For the text-containing cell, return its midpoint in [x, y] coordinate format. 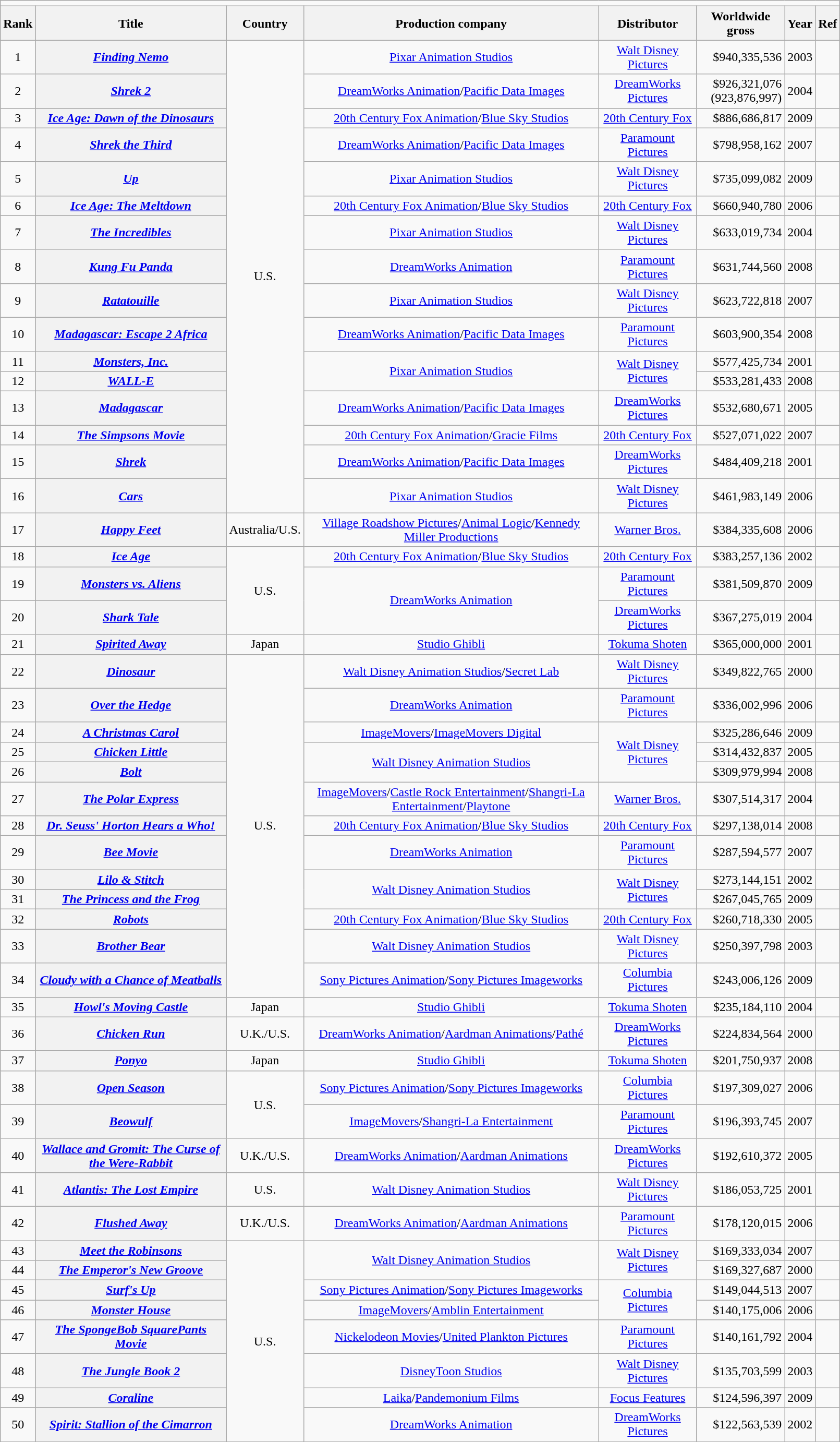
Chicken Run [131, 1034]
The SpongeBob SquarePants Movie [131, 1337]
Monsters, Inc. [131, 362]
Worldwide gross [740, 23]
Robots [131, 919]
Up [131, 178]
19 [18, 583]
DreamWorks Animation/Aardman Animations/Pathé [451, 1034]
$660,940,780 [740, 206]
36 [18, 1034]
$365,000,000 [740, 644]
Laika/Pandemonium Films [451, 1398]
2 [18, 91]
27 [18, 798]
20th Century Fox Animation/Gracie Films [451, 435]
30 [18, 880]
Nickelodeon Movies/United Plankton Pictures [451, 1337]
43 [18, 1251]
Monsters vs. Aliens [131, 583]
ImageMovers/ImageMovers Digital [451, 732]
The Princess and the Frog [131, 899]
14 [18, 435]
$384,335,608 [740, 530]
3 [18, 118]
45 [18, 1290]
$603,900,354 [740, 334]
$533,281,433 [740, 381]
15 [18, 462]
47 [18, 1337]
34 [18, 980]
$623,722,818 [740, 301]
49 [18, 1398]
Ice Age: The Meltdown [131, 206]
Howl's Moving Castle [131, 1007]
Focus Features [648, 1398]
Spirit: Stallion of the Cimarron [131, 1424]
$250,397,798 [740, 946]
25 [18, 752]
$381,509,870 [740, 583]
Happy Feet [131, 530]
$287,594,577 [740, 852]
$124,596,397 [740, 1398]
Coraline [131, 1398]
40 [18, 1155]
$367,275,019 [740, 618]
21 [18, 644]
Wallace and Gromit: The Curse of the Were-Rabbit [131, 1155]
$224,834,564 [740, 1034]
$140,175,006 [740, 1310]
Ice Age: Dawn of the Dinosaurs [131, 118]
Meet the Robinsons [131, 1251]
38 [18, 1087]
$196,393,745 [740, 1122]
Ref [828, 23]
$273,144,151 [740, 880]
Dr. Seuss' Horton Hears a Who! [131, 826]
23 [18, 705]
Cars [131, 496]
35 [18, 1007]
Ponyo [131, 1061]
44 [18, 1270]
Ice Age [131, 557]
Over the Hedge [131, 705]
DisneyToon Studios [451, 1371]
Monster House [131, 1310]
$940,335,536 [740, 57]
1 [18, 57]
$309,979,994 [740, 772]
12 [18, 381]
Bolt [131, 772]
Flushed Away [131, 1223]
5 [18, 178]
33 [18, 946]
42 [18, 1223]
Shark Tale [131, 618]
Title [131, 23]
$926,321,076(923,876,997) [740, 91]
$633,019,734 [740, 233]
Cloudy with a Chance of Meatballs [131, 980]
Spirited Away [131, 644]
Bee Movie [131, 852]
Atlantis: The Lost Empire [131, 1189]
$383,257,136 [740, 557]
$297,138,014 [740, 826]
Distributor [648, 23]
$886,686,817 [740, 118]
$201,750,937 [740, 1061]
$314,432,837 [740, 752]
18 [18, 557]
Shrek the Third [131, 145]
Chicken Little [131, 752]
$336,002,996 [740, 705]
46 [18, 1310]
The Incredibles [131, 233]
Finding Nemo [131, 57]
A Christmas Carol [131, 732]
Shrek [131, 462]
Year [800, 23]
The Emperor's New Groove [131, 1270]
$577,425,734 [740, 362]
$527,071,022 [740, 435]
Australia/U.S. [265, 530]
$197,309,027 [740, 1087]
4 [18, 145]
$140,161,792 [740, 1337]
16 [18, 496]
41 [18, 1189]
8 [18, 266]
20 [18, 618]
$349,822,765 [740, 671]
$178,120,015 [740, 1223]
13 [18, 408]
$122,563,539 [740, 1424]
$169,327,687 [740, 1270]
$243,006,126 [740, 980]
11 [18, 362]
ImageMovers/Castle Rock Entertainment/Shangri-La Entertainment/Playtone [451, 798]
$235,184,110 [740, 1007]
$631,744,560 [740, 266]
Production company [451, 23]
6 [18, 206]
The Polar Express [131, 798]
$267,045,765 [740, 899]
Rank [18, 23]
Madagascar [131, 408]
29 [18, 852]
Surf's Up [131, 1290]
Beowulf [131, 1122]
22 [18, 671]
32 [18, 919]
$325,286,646 [740, 732]
17 [18, 530]
Shrek 2 [131, 91]
10 [18, 334]
$169,333,034 [740, 1251]
9 [18, 301]
ImageMovers/Shangri-La Entertainment [451, 1122]
Kung Fu Panda [131, 266]
39 [18, 1122]
50 [18, 1424]
$484,409,218 [740, 462]
Village Roadshow Pictures/Animal Logic/Kennedy Miller Productions [451, 530]
48 [18, 1371]
$307,514,317 [740, 798]
37 [18, 1061]
$186,053,725 [740, 1189]
31 [18, 899]
Ratatouille [131, 301]
Dinosaur [131, 671]
$461,983,149 [740, 496]
7 [18, 233]
$532,680,671 [740, 408]
$260,718,330 [740, 919]
Lilo & Stitch [131, 880]
ImageMovers/Amblin Entertainment [451, 1310]
Madagascar: Escape 2 Africa [131, 334]
Brother Bear [131, 946]
$798,958,162 [740, 145]
$735,099,082 [740, 178]
$192,610,372 [740, 1155]
24 [18, 732]
The Simpsons Movie [131, 435]
$135,703,599 [740, 1371]
Walt Disney Animation Studios/Secret Lab [451, 671]
Country [265, 23]
$149,044,513 [740, 1290]
WALL-E [131, 381]
Open Season [131, 1087]
The Jungle Book 2 [131, 1371]
28 [18, 826]
26 [18, 772]
